From the cell containing the given text, extract its center point as [X, Y] coordinate. 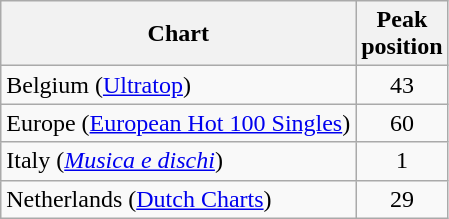
Netherlands (Dutch Charts) [178, 199]
Chart [178, 34]
Italy (Musica e dischi) [178, 161]
29 [402, 199]
43 [402, 85]
Belgium (Ultratop) [178, 85]
Europe (European Hot 100 Singles) [178, 123]
Peakposition [402, 34]
60 [402, 123]
1 [402, 161]
